Find where the given text appears and provide that cell's center as (x, y) coordinate. 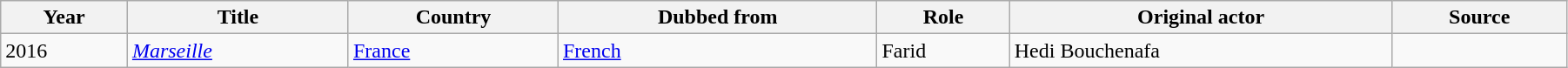
French (717, 51)
Dubbed from (717, 17)
Farid (943, 51)
Role (943, 17)
Hedi Bouchenafa (1201, 51)
2016 (64, 51)
Marseille (238, 51)
Country (452, 17)
Source (1479, 17)
France (452, 51)
Original actor (1201, 17)
Title (238, 17)
Year (64, 17)
